Extract the [X, Y] coordinate from the center of the cell holding the provided text.  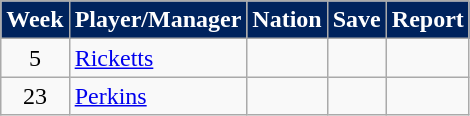
23 [35, 96]
Player/Manager [158, 20]
Perkins [158, 96]
Nation [287, 20]
Report [428, 20]
Week [35, 20]
Save [356, 20]
Ricketts [158, 58]
5 [35, 58]
